From the cell containing the given text, extract its center point as (X, Y) coordinate. 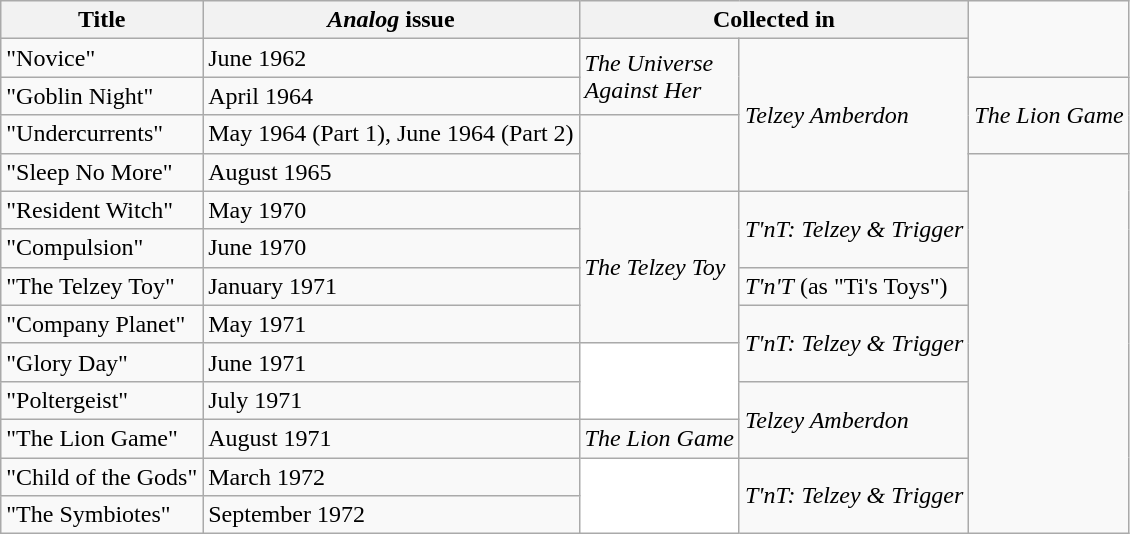
Collected in (774, 20)
March 1972 (391, 477)
The Universe Against Her (659, 77)
June 1970 (391, 248)
August 1971 (391, 438)
"Goblin Night" (102, 96)
June 1962 (391, 58)
August 1965 (391, 172)
"The Telzey Toy" (102, 286)
May 1970 (391, 210)
T'n'T (as "Ti's Toys") (854, 286)
"Compulsion" (102, 248)
Analog issue (391, 20)
July 1971 (391, 400)
May 1964 (Part 1), June 1964 (Part 2) (391, 134)
May 1971 (391, 324)
"Resident Witch" (102, 210)
"Novice" (102, 58)
"Company Planet" (102, 324)
January 1971 (391, 286)
"Glory Day" (102, 362)
The Telzey Toy (659, 267)
"The Symbiotes" (102, 515)
April 1964 (391, 96)
Title (102, 20)
"Sleep No More" (102, 172)
"Child of the Gods" (102, 477)
"Undercurrents" (102, 134)
"The Lion Game" (102, 438)
September 1972 (391, 515)
"Poltergeist" (102, 400)
June 1971 (391, 362)
